Extract the (x, y) coordinate from the center of the cell holding the provided text.  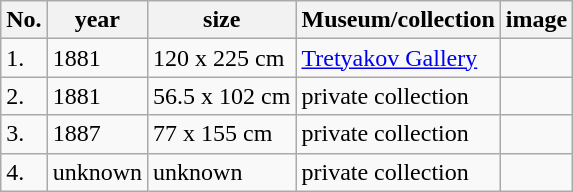
56.5 x 102 cm (222, 96)
Tretyakov Gallery (398, 58)
77 x 155 cm (222, 134)
4. (24, 172)
1. (24, 58)
3. (24, 134)
size (222, 20)
Museum/collection (398, 20)
year (97, 20)
120 x 225 cm (222, 58)
2. (24, 96)
No. (24, 20)
image (536, 20)
1887 (97, 134)
